Return [x, y] of the center of cell containing provided text 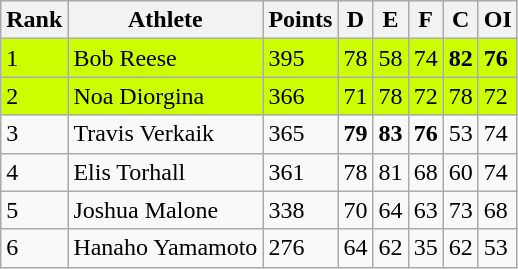
F [426, 20]
3 [34, 134]
60 [460, 172]
Points [300, 20]
338 [300, 210]
395 [300, 58]
365 [300, 134]
Athlete [166, 20]
35 [426, 248]
71 [356, 96]
82 [460, 58]
E [390, 20]
OI [498, 20]
63 [426, 210]
Bob Reese [166, 58]
C [460, 20]
5 [34, 210]
276 [300, 248]
2 [34, 96]
Rank [34, 20]
366 [300, 96]
79 [356, 134]
73 [460, 210]
83 [390, 134]
1 [34, 58]
81 [390, 172]
Joshua Malone [166, 210]
6 [34, 248]
361 [300, 172]
Hanaho Yamamoto [166, 248]
D [356, 20]
58 [390, 58]
70 [356, 210]
4 [34, 172]
Travis Verkaik [166, 134]
Elis Torhall [166, 172]
Noa Diorgina [166, 96]
